Find where the given text appears and provide that cell's center as [X, Y] coordinate. 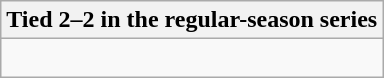
Tied 2–2 in the regular-season series [192, 20]
